Identify which cell holds the provided text, then report its [X, Y] central coordinate. 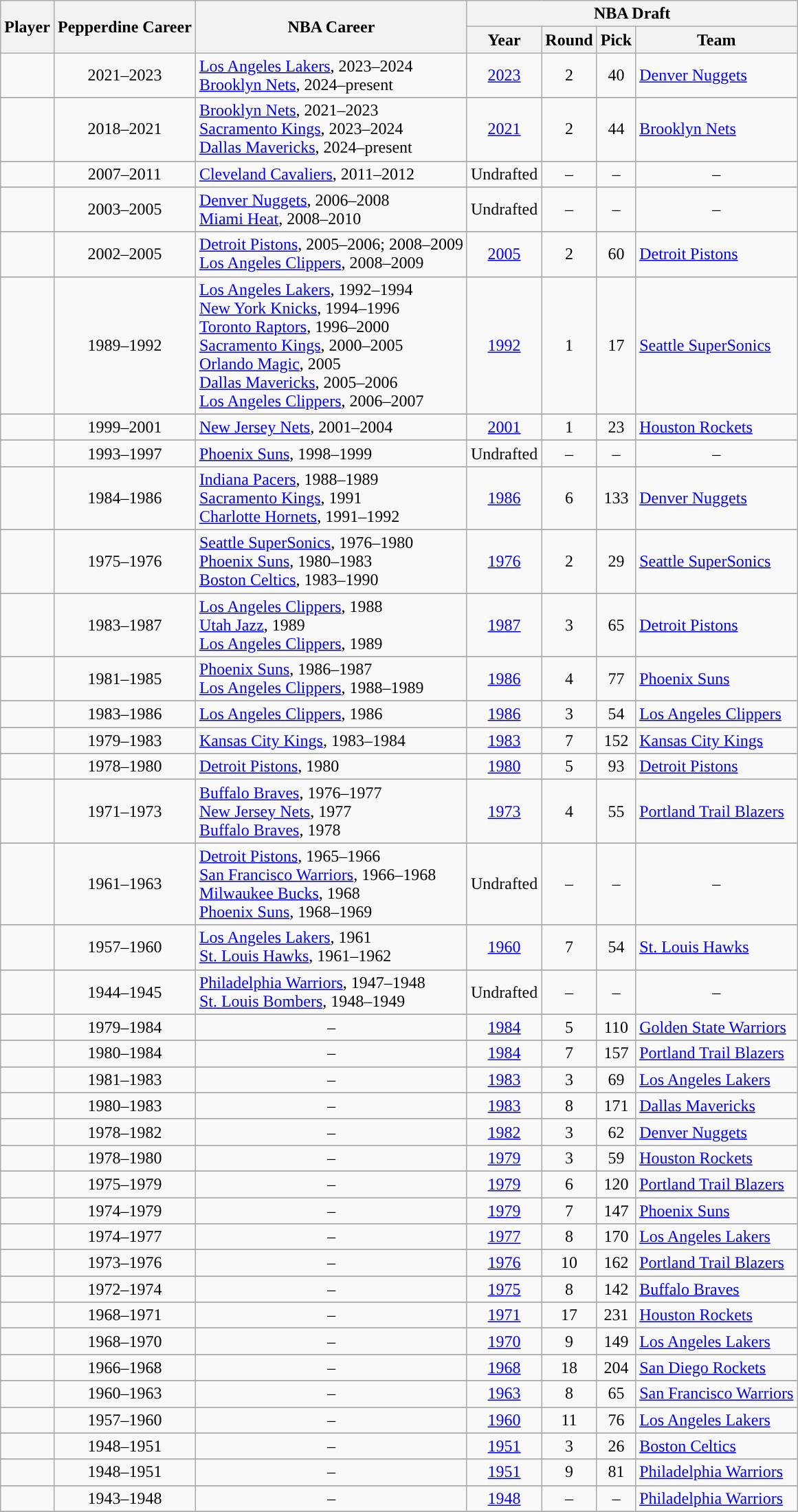
Phoenix Suns, 1998–1999 [331, 453]
1993–1997 [124, 453]
1973 [504, 811]
204 [616, 1368]
1984–1986 [124, 498]
Brooklyn Nets [716, 129]
69 [616, 1080]
1974–1979 [124, 1211]
1979–1984 [124, 1027]
26 [616, 1446]
St. Louis Hawks [716, 947]
Pepperdine Career [124, 27]
NBA Career [331, 27]
Boston Celtics [716, 1446]
1975 [504, 1289]
1966–1968 [124, 1368]
1979–1983 [124, 741]
San Francisco Warriors [716, 1394]
Round [569, 40]
120 [616, 1184]
29 [616, 561]
1968–1970 [124, 1341]
55 [616, 811]
231 [616, 1315]
Philadelphia Warriors, 1947–1948St. Louis Bombers, 1948–1949 [331, 991]
Buffalo Braves, 1976–1977New Jersey Nets, 1977Buffalo Braves, 1978 [331, 811]
Kansas City Kings, 1983–1984 [331, 741]
Los Angeles Lakers, 1961St. Louis Hawks, 1961–1962 [331, 947]
1963 [504, 1394]
1971 [504, 1315]
Buffalo Braves [716, 1289]
Kansas City Kings [716, 741]
Golden State Warriors [716, 1027]
2001 [504, 427]
Denver Nuggets, 2006–2008Miami Heat, 2008–2010 [331, 209]
Dallas Mavericks [716, 1106]
NBA Draft [632, 14]
152 [616, 741]
1970 [504, 1341]
Indiana Pacers, 1988–1989Sacramento Kings, 1991Charlotte Hornets, 1991–1992 [331, 498]
1961–1963 [124, 884]
110 [616, 1027]
Cleveland Cavaliers, 2011–2012 [331, 174]
1973–1976 [124, 1263]
60 [616, 254]
1971–1973 [124, 811]
1989–1992 [124, 345]
2021 [504, 129]
157 [616, 1053]
1944–1945 [124, 991]
1975–1976 [124, 561]
2021–2023 [124, 76]
Phoenix Suns, 1986–1987Los Angeles Clippers, 1988–1989 [331, 679]
Team [716, 40]
10 [569, 1263]
Los Angeles Clippers [716, 714]
142 [616, 1289]
Los Angeles Clippers, 1986 [331, 714]
40 [616, 76]
1943–1948 [124, 1498]
44 [616, 129]
San Diego Rockets [716, 1368]
11 [569, 1420]
59 [616, 1158]
81 [616, 1472]
77 [616, 679]
1975–1979 [124, 1184]
1968 [504, 1368]
2002–2005 [124, 254]
18 [569, 1368]
Los Angeles Lakers, 2023–2024Brooklyn Nets, 2024–present [331, 76]
New Jersey Nets, 2001–2004 [331, 427]
1987 [504, 624]
76 [616, 1420]
2023 [504, 76]
Player [27, 27]
1992 [504, 345]
1974–1977 [124, 1237]
62 [616, 1132]
1981–1985 [124, 679]
1980 [504, 767]
1948 [504, 1498]
149 [616, 1341]
147 [616, 1211]
2018–2021 [124, 129]
133 [616, 498]
Detroit Pistons, 2005–2006; 2008–2009Los Angeles Clippers, 2008–2009 [331, 254]
1968–1971 [124, 1315]
171 [616, 1106]
1972–1974 [124, 1289]
93 [616, 767]
Pick [616, 40]
Seattle SuperSonics, 1976–1980Phoenix Suns, 1980–1983Boston Celtics, 1983–1990 [331, 561]
1999–2001 [124, 427]
2005 [504, 254]
1982 [504, 1132]
162 [616, 1263]
1981–1983 [124, 1080]
170 [616, 1237]
1980–1983 [124, 1106]
23 [616, 427]
1983–1986 [124, 714]
1977 [504, 1237]
1978–1982 [124, 1132]
1960–1963 [124, 1394]
Detroit Pistons, 1980 [331, 767]
1980–1984 [124, 1053]
Brooklyn Nets, 2021–2023Sacramento Kings, 2023–2024Dallas Mavericks, 2024–present [331, 129]
Year [504, 40]
2007–2011 [124, 174]
2003–2005 [124, 209]
Detroit Pistons, 1965–1966San Francisco Warriors, 1966–1968Milwaukee Bucks, 1968Phoenix Suns, 1968–1969 [331, 884]
Los Angeles Clippers, 1988Utah Jazz, 1989Los Angeles Clippers, 1989 [331, 624]
1983–1987 [124, 624]
